Provide the [X, Y] coordinate of the cell's center where the given text is located.  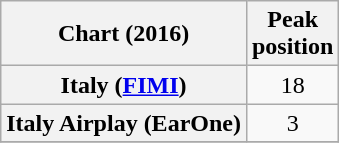
Italy Airplay (EarOne) [124, 123]
Peakposition [292, 34]
3 [292, 123]
18 [292, 85]
Chart (2016) [124, 34]
Italy (FIMI) [124, 85]
